Provide the [x, y] coordinate of the cell's center where the given text is located.  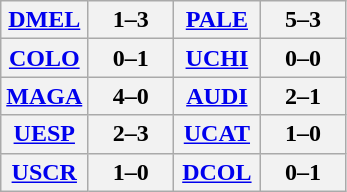
DCOL [217, 172]
USCR [44, 172]
5–3 [303, 20]
UESP [44, 134]
UCHI [217, 58]
2–3 [131, 134]
UCAT [217, 134]
4–0 [131, 96]
PALE [217, 20]
0–0 [303, 58]
AUDI [217, 96]
1–3 [131, 20]
2–1 [303, 96]
MAGA [44, 96]
COLO [44, 58]
DMEL [44, 20]
